From the cell containing the given text, extract its center point as [x, y] coordinate. 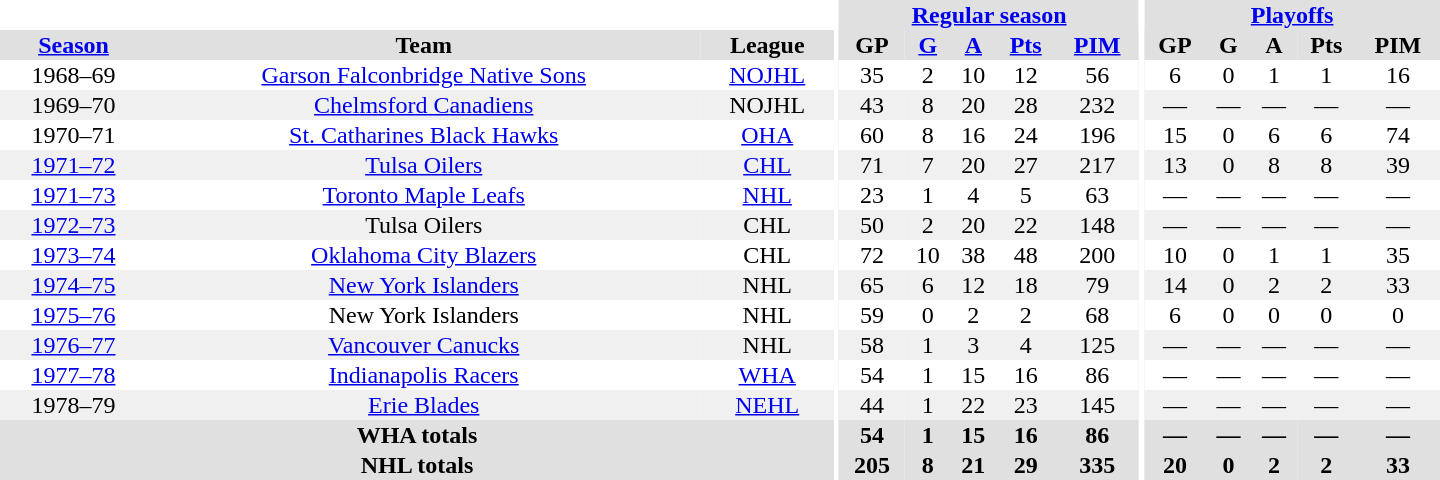
24 [1026, 135]
50 [872, 225]
21 [974, 465]
Chelmsford Canadiens [424, 105]
38 [974, 255]
18 [1026, 285]
1974–75 [74, 285]
60 [872, 135]
43 [872, 105]
WHA [766, 375]
65 [872, 285]
1971–72 [74, 165]
NHL totals [417, 465]
13 [1174, 165]
58 [872, 345]
125 [1097, 345]
NEHL [766, 405]
79 [1097, 285]
WHA totals [417, 435]
48 [1026, 255]
Team [424, 45]
1972–73 [74, 225]
Playoffs [1292, 15]
OHA [766, 135]
39 [1398, 165]
1976–77 [74, 345]
14 [1174, 285]
29 [1026, 465]
League [766, 45]
63 [1097, 195]
Garson Falconbridge Native Sons [424, 75]
1975–76 [74, 315]
1973–74 [74, 255]
1968–69 [74, 75]
68 [1097, 315]
Vancouver Canucks [424, 345]
Toronto Maple Leafs [424, 195]
1971–73 [74, 195]
St. Catharines Black Hawks [424, 135]
28 [1026, 105]
72 [872, 255]
Erie Blades [424, 405]
59 [872, 315]
7 [928, 165]
196 [1097, 135]
145 [1097, 405]
1978–79 [74, 405]
5 [1026, 195]
205 [872, 465]
148 [1097, 225]
Oklahoma City Blazers [424, 255]
Indianapolis Racers [424, 375]
217 [1097, 165]
1970–71 [74, 135]
44 [872, 405]
200 [1097, 255]
335 [1097, 465]
56 [1097, 75]
3 [974, 345]
74 [1398, 135]
Regular season [989, 15]
27 [1026, 165]
Season [74, 45]
232 [1097, 105]
1969–70 [74, 105]
71 [872, 165]
1977–78 [74, 375]
